Return (X, Y) of the center of cell containing provided text 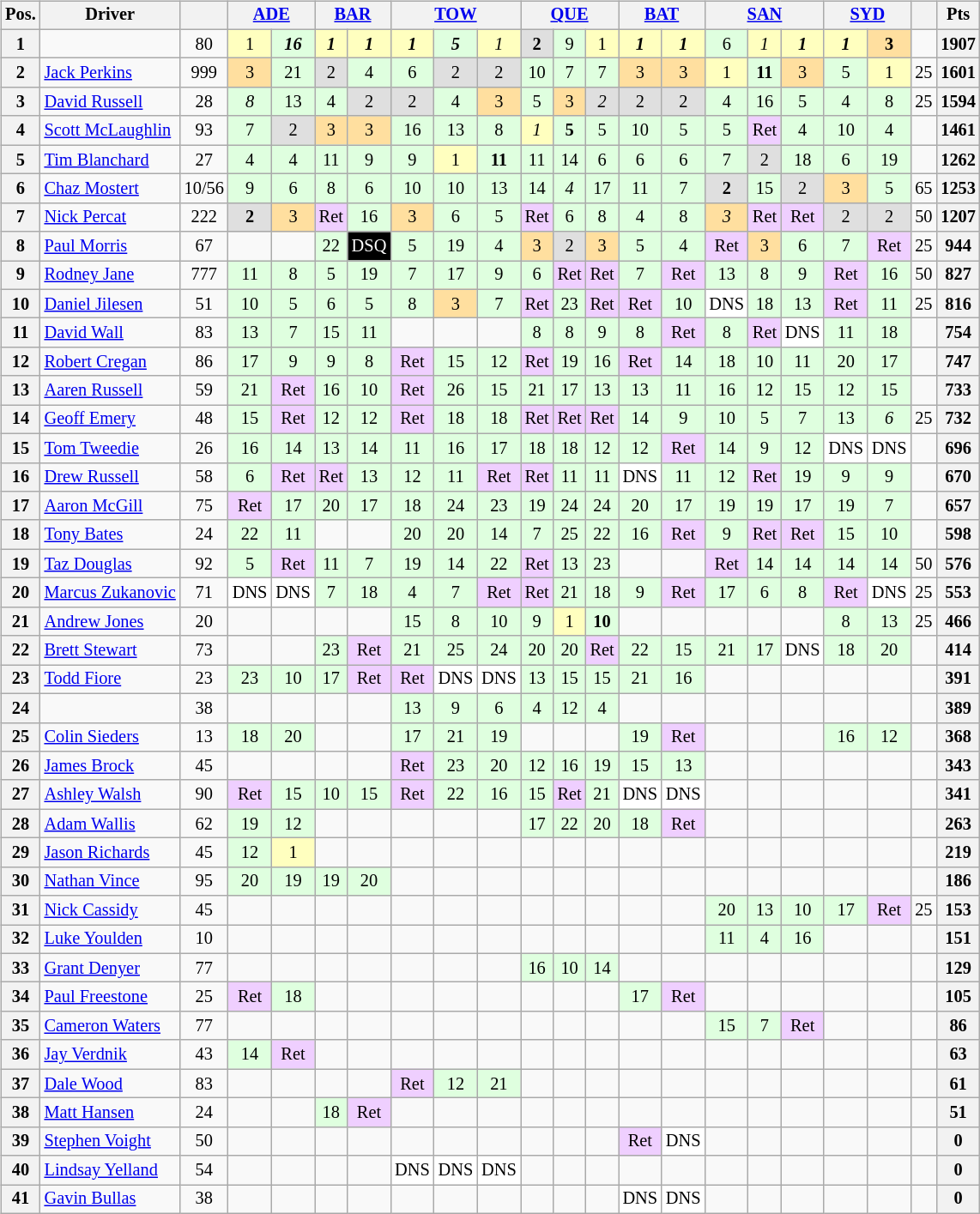
65 (923, 189)
1907 (958, 44)
Brett Stewart (110, 650)
153 (958, 910)
186 (958, 881)
29 (21, 853)
Grant Denyer (110, 968)
Rodney Jane (110, 275)
Nathan Vince (110, 881)
31 (21, 910)
Taz Douglas (110, 564)
747 (958, 362)
Paul Freestone (110, 997)
733 (958, 390)
40 (21, 1170)
33 (21, 968)
944 (958, 246)
754 (958, 333)
73 (204, 650)
1594 (958, 102)
696 (958, 448)
36 (21, 1054)
SAN (764, 15)
368 (958, 737)
James Brock (110, 766)
Robert Cregan (110, 362)
Nick Percat (110, 217)
DSQ (369, 246)
92 (204, 564)
657 (958, 506)
90 (204, 794)
1262 (958, 160)
414 (958, 650)
1253 (958, 189)
389 (958, 708)
827 (958, 275)
Marcus Zukanovic (110, 593)
ADE (271, 15)
David Russell (110, 102)
Daniel Jilesen (110, 304)
Jay Verdnik (110, 1054)
Pos. (21, 15)
TOW (455, 15)
1601 (958, 73)
71 (204, 593)
Tim Blanchard (110, 160)
30 (21, 881)
34 (21, 997)
Jason Richards (110, 853)
Ashley Walsh (110, 794)
Tom Tweedie (110, 448)
222 (204, 217)
151 (958, 939)
10/56 (204, 189)
QUE (570, 15)
48 (204, 420)
BAT (662, 15)
58 (204, 477)
Adam Wallis (110, 824)
999 (204, 73)
93 (204, 130)
777 (204, 275)
343 (958, 766)
Jack Perkins (110, 73)
Matt Hansen (110, 1113)
Drew Russell (110, 477)
105 (958, 997)
54 (204, 1170)
32 (21, 939)
67 (204, 246)
39 (21, 1141)
341 (958, 794)
63 (958, 1054)
598 (958, 535)
Todd Fiore (110, 679)
Nick Cassidy (110, 910)
816 (958, 304)
Aaron McGill (110, 506)
59 (204, 390)
62 (204, 824)
Chaz Mostert (110, 189)
129 (958, 968)
80 (204, 44)
732 (958, 420)
1207 (958, 217)
BAR (353, 15)
Pts (958, 15)
553 (958, 593)
219 (958, 853)
Lindsay Yelland (110, 1170)
Scott McLaughlin (110, 130)
Gavin Bullas (110, 1199)
61 (958, 1084)
Driver (110, 15)
SYD (867, 15)
37 (21, 1084)
Andrew Jones (110, 621)
1461 (958, 130)
391 (958, 679)
Stephen Voight (110, 1141)
Luke Youlden (110, 939)
Tony Bates (110, 535)
263 (958, 824)
Dale Wood (110, 1084)
Paul Morris (110, 246)
Cameron Waters (110, 1026)
576 (958, 564)
75 (204, 506)
Aaren Russell (110, 390)
95 (204, 881)
David Wall (110, 333)
35 (21, 1026)
41 (21, 1199)
Colin Sieders (110, 737)
43 (204, 1054)
670 (958, 477)
466 (958, 621)
Geoff Emery (110, 420)
